From the cell containing the given text, extract its center point as (X, Y) coordinate. 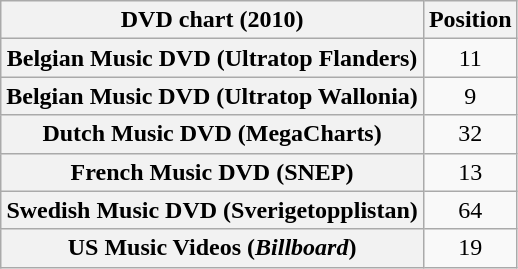
13 (470, 172)
Belgian Music DVD (Ultratop Wallonia) (212, 96)
11 (470, 58)
32 (470, 134)
US Music Videos (Billboard) (212, 248)
19 (470, 248)
9 (470, 96)
French Music DVD (SNEP) (212, 172)
DVD chart (2010) (212, 20)
Belgian Music DVD (Ultratop Flanders) (212, 58)
64 (470, 210)
Dutch Music DVD (MegaCharts) (212, 134)
Position (470, 20)
Swedish Music DVD (Sverigetopplistan) (212, 210)
